Extract the [x, y] coordinate from the center of the cell holding the provided text.  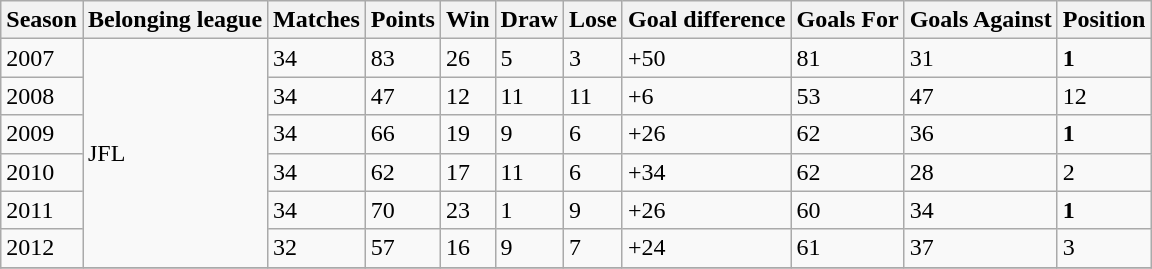
19 [468, 134]
53 [848, 96]
+34 [706, 172]
2 [1104, 172]
2010 [42, 172]
Goals Against [980, 20]
2007 [42, 58]
81 [848, 58]
61 [848, 248]
2012 [42, 248]
36 [980, 134]
+24 [706, 248]
5 [529, 58]
66 [402, 134]
23 [468, 210]
Position [1104, 20]
Lose [592, 20]
17 [468, 172]
60 [848, 210]
2008 [42, 96]
31 [980, 58]
Draw [529, 20]
57 [402, 248]
Belonging league [174, 20]
70 [402, 210]
Season [42, 20]
Points [402, 20]
+50 [706, 58]
Matches [317, 20]
16 [468, 248]
28 [980, 172]
2009 [42, 134]
26 [468, 58]
83 [402, 58]
+6 [706, 96]
2011 [42, 210]
37 [980, 248]
Win [468, 20]
32 [317, 248]
7 [592, 248]
JFL [174, 153]
Goals For [848, 20]
Goal difference [706, 20]
